Locate the cell with the specified text and output its (x, y) center coordinate. 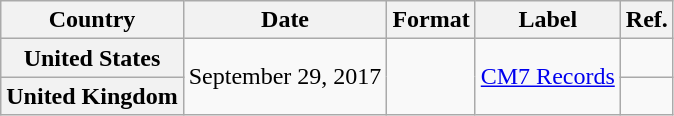
Label (548, 20)
September 29, 2017 (285, 77)
United Kingdom (92, 96)
United States (92, 58)
Ref. (646, 20)
CM7 Records (548, 77)
Country (92, 20)
Format (431, 20)
Date (285, 20)
